Detect which cell encompasses the target text, then output its (X, Y) center coordinate. 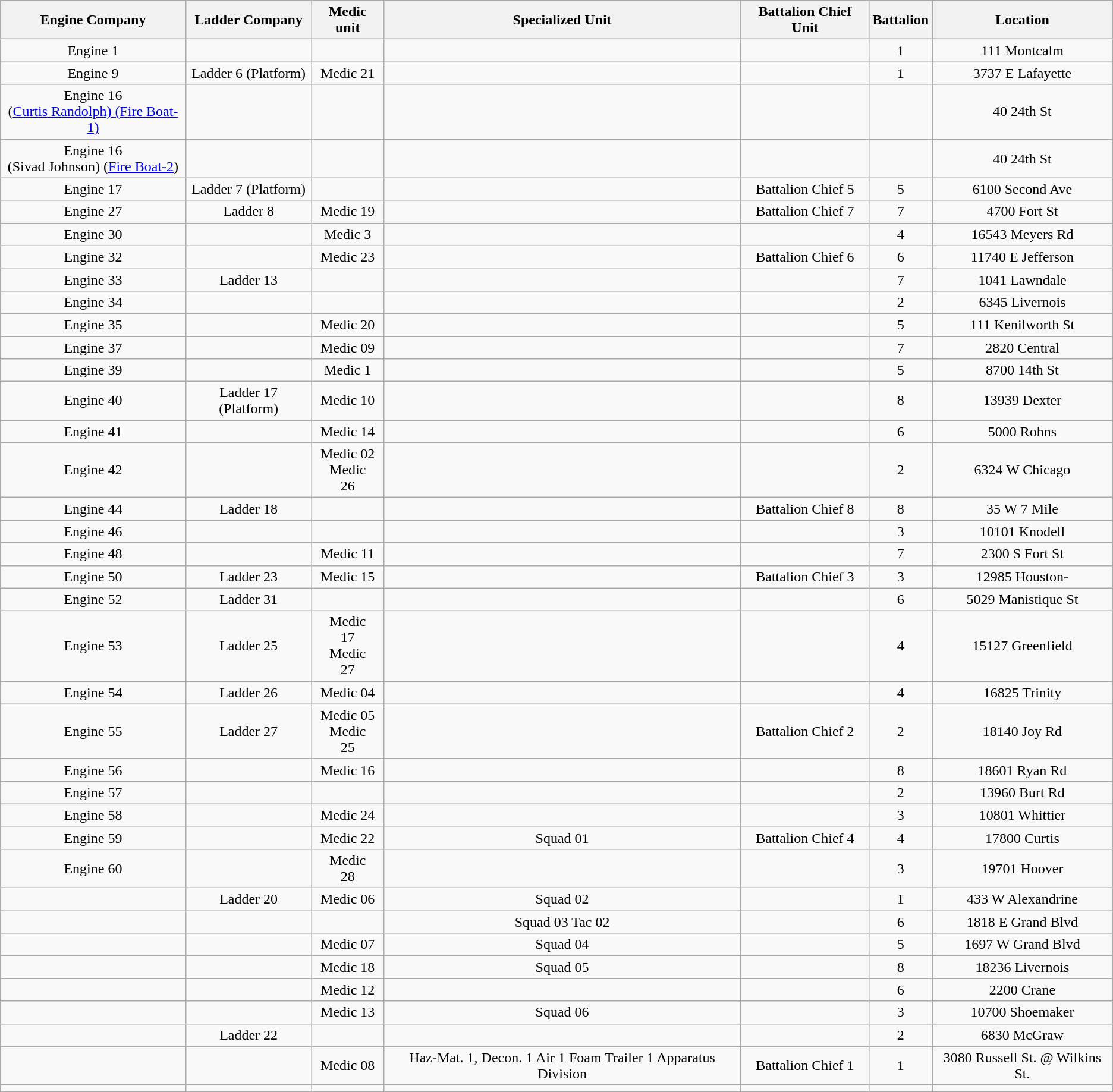
Medic 19 (347, 212)
Battalion Chief 1 (805, 1065)
Medic unit (347, 20)
Engine 59 (93, 838)
Medic 14 (347, 432)
10700 Shoemaker (1023, 1012)
Engine 34 (93, 302)
Ladder Company (249, 20)
4700 Fort St (1023, 212)
Ladder 23 (249, 577)
Medic 10 (347, 401)
Engine 37 (93, 348)
Medic 04 (347, 693)
Medic 21 (347, 73)
35 W 7 Mile (1023, 509)
11740 E Jefferson (1023, 257)
Engine 40 (93, 401)
5000 Rohns (1023, 432)
Engine 27 (93, 212)
Medic 11 (347, 554)
Engine Company (93, 20)
Ladder 27 (249, 731)
Engine 50 (93, 577)
Engine 33 (93, 279)
Engine 53 (93, 646)
Engine 58 (93, 815)
6345 Livernois (1023, 302)
3737 E Lafayette (1023, 73)
Engine 46 (93, 531)
10101 Knodell (1023, 531)
2200 Crane (1023, 990)
2300 S Fort St (1023, 554)
Engine 39 (93, 370)
Engine 55 (93, 731)
Medic 09 (347, 348)
Engine 42 (93, 470)
17800 Curtis (1023, 838)
111 Kenilworth St (1023, 325)
13960 Burt Rd (1023, 792)
Engine 56 (93, 770)
Engine 17 (93, 189)
Medic 23 (347, 257)
Medic17Medic27 (347, 646)
Squad 06 (562, 1012)
Engine 41 (93, 432)
Ladder 25 (249, 646)
3080 Russell St. @ Wilkins St. (1023, 1065)
Medic 05Medic25 (347, 731)
Engine 54 (93, 693)
Engine 1 (93, 51)
Medic 12 (347, 990)
15127 Greenfield (1023, 646)
Specialized Unit (562, 20)
Squad 04 (562, 945)
Engine 60 (93, 869)
1697 W Grand Blvd (1023, 945)
Medic 15 (347, 577)
Medic28 (347, 869)
13939 Dexter (1023, 401)
Ladder 17 (Platform) (249, 401)
Medic 1 (347, 370)
Ladder 31 (249, 599)
Ladder 26 (249, 693)
Battalion (901, 20)
6324 W Chicago (1023, 470)
Squad 01 (562, 838)
Ladder 6 (Platform) (249, 73)
Battalion Chief 3 (805, 577)
19701 Hoover (1023, 869)
Battalion Chief 8 (805, 509)
18140 Joy Rd (1023, 731)
1041 Lawndale (1023, 279)
Medic 20 (347, 325)
Squad 03 Tac 02 (562, 922)
10801 Whittier (1023, 815)
Squad 05 (562, 967)
Location (1023, 20)
Ladder 22 (249, 1035)
12985 Houston- (1023, 577)
18236 Livernois (1023, 967)
111 Montcalm (1023, 51)
Battalion Chief 7 (805, 212)
16825 Trinity (1023, 693)
Engine 16(Sivad Johnson) (Fire Boat-2) (93, 158)
Battalion Chief 2 (805, 731)
Medic 06 (347, 899)
Battalion Chief 6 (805, 257)
Engine 30 (93, 234)
433 W Alexandrine (1023, 899)
1818 E Grand Blvd (1023, 922)
Haz-Mat. 1, Decon. 1 Air 1 Foam Trailer 1 Apparatus Division (562, 1065)
Medic 24 (347, 815)
Medic 07 (347, 945)
2820 Central (1023, 348)
Medic 13 (347, 1012)
5029 Manistique St (1023, 599)
Medic 02Medic26 (347, 470)
Ladder 7 (Platform) (249, 189)
Medic 18 (347, 967)
16543 Meyers Rd (1023, 234)
Battalion Chief 5 (805, 189)
18601 Ryan Rd (1023, 770)
Engine 9 (93, 73)
Medic 16 (347, 770)
Engine 32 (93, 257)
Ladder 13 (249, 279)
Ladder 20 (249, 899)
6830 McGraw (1023, 1035)
Battalion Chief 4 (805, 838)
8700 14th St (1023, 370)
Squad 02 (562, 899)
Ladder 8 (249, 212)
Ladder 18 (249, 509)
Battalion Chief Unit (805, 20)
Engine 44 (93, 509)
Engine 52 (93, 599)
Engine 57 (93, 792)
Engine 35 (93, 325)
Medic 3 (347, 234)
Engine 48 (93, 554)
Medic 22 (347, 838)
6100 Second Ave (1023, 189)
Engine 16(Curtis Randolph) (Fire Boat-1) (93, 112)
Medic 08 (347, 1065)
